Return the (X, Y) coordinate for the center point of the cell that contains the specified text.  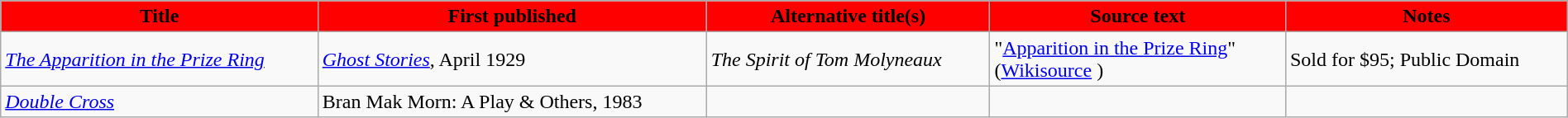
Sold for $95; Public Domain (1426, 59)
Alternative title(s) (849, 17)
Notes (1426, 17)
Source text (1138, 17)
Ghost Stories, April 1929 (512, 59)
Bran Mak Morn: A Play & Others, 1983 (512, 101)
First published (512, 17)
"Apparition in the Prize Ring" (Wikisource ) (1138, 59)
Double Cross (160, 101)
The Spirit of Tom Molyneaux (849, 59)
The Apparition in the Prize Ring (160, 59)
Title (160, 17)
